Detect which cell encompasses the target text, then output its (x, y) center coordinate. 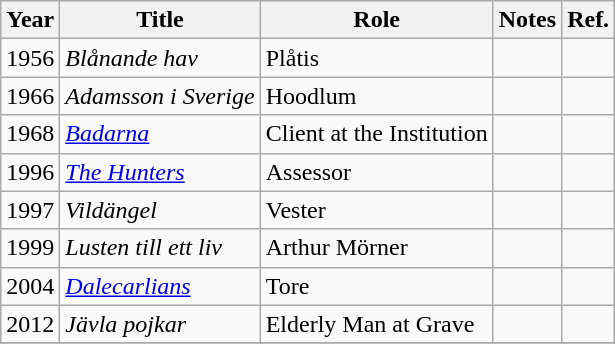
Year (30, 20)
Dalecarlians (160, 286)
Plåtis (376, 58)
Arthur Mörner (376, 248)
1968 (30, 134)
Badarna (160, 134)
1956 (30, 58)
Elderly Man at Grave (376, 324)
Ref. (588, 20)
Hoodlum (376, 96)
The Hunters (160, 172)
2012 (30, 324)
Assessor (376, 172)
Jävla pojkar (160, 324)
Vester (376, 210)
Blånande hav (160, 58)
2004 (30, 286)
Role (376, 20)
1997 (30, 210)
Vildängel (160, 210)
Notes (527, 20)
1966 (30, 96)
Title (160, 20)
1999 (30, 248)
Client at the Institution (376, 134)
Adamsson i Sverige (160, 96)
Lusten till ett liv (160, 248)
Tore (376, 286)
1996 (30, 172)
